Identify which cell holds the provided text, then report its (X, Y) central coordinate. 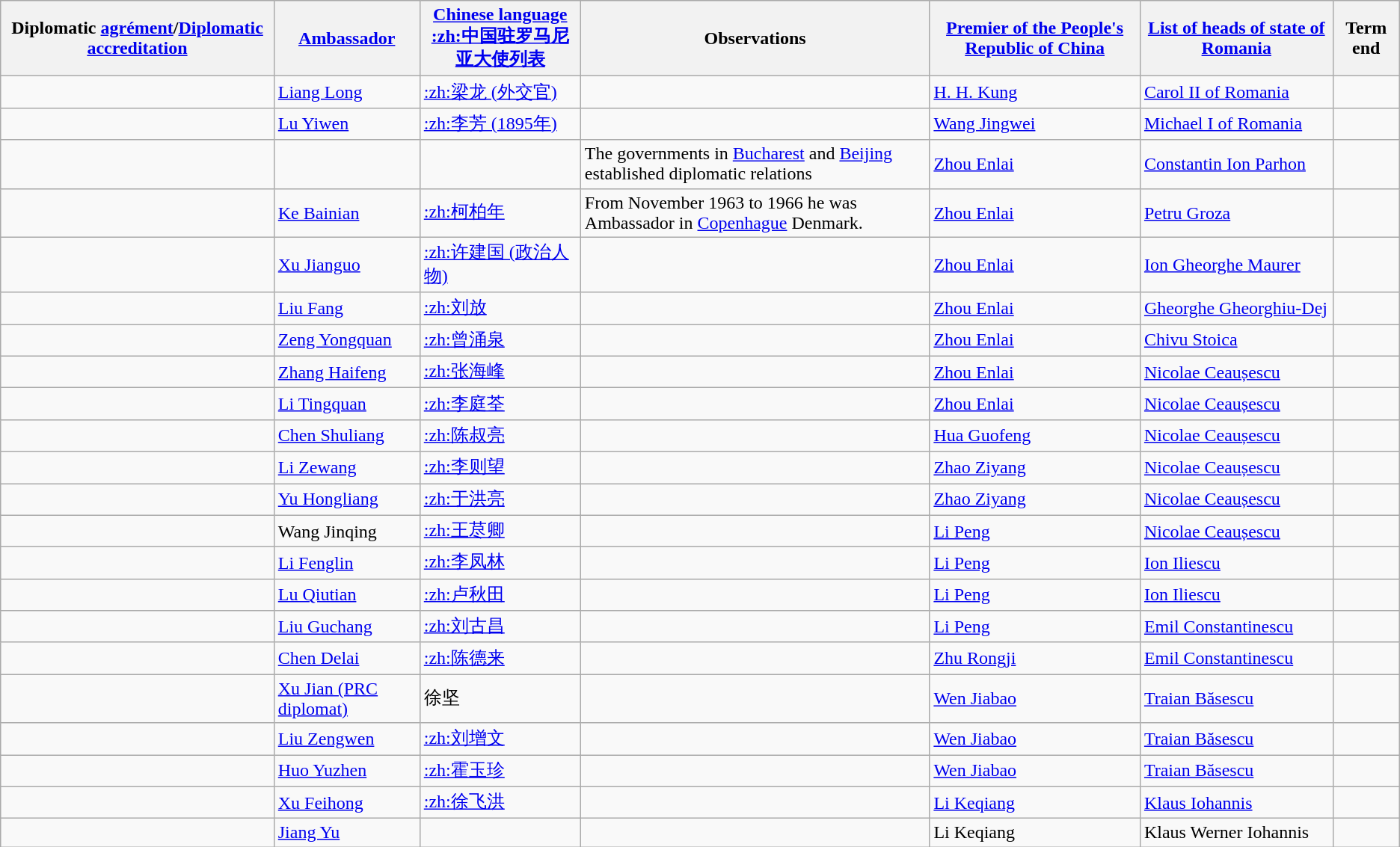
Zhang Haifeng (347, 372)
:zh:李凤林 (500, 564)
:zh:曾涌泉 (500, 341)
Liang Long (347, 93)
Observations (755, 39)
Jiang Yu (347, 833)
Yu Hongliang (347, 499)
Petru Groza (1236, 212)
Constantin Ion Parhon (1236, 164)
H. H. Kung (1035, 93)
:zh:刘古昌 (500, 626)
Wang Jinqing (347, 531)
Liu Zengwen (347, 739)
Klaus Iohannis (1236, 803)
Michael I of Romania (1236, 124)
Gheorghe Gheorghiu-Dej (1236, 308)
:zh:许建国 (政治人物) (500, 265)
Liu Fang (347, 308)
Klaus Werner Iohannis (1236, 833)
Lu Qiutian (347, 595)
:zh:卢秋田 (500, 595)
Ke Bainian (347, 212)
The governments in Bucharest and Beijing established diplomatic relations (755, 164)
Zeng Yongquan (347, 341)
Lu Yiwen (347, 124)
徐坚 (500, 698)
:zh:陈德来 (500, 658)
:zh:李芳 (1895年) (500, 124)
Premier of the People's Republic of China (1035, 39)
Chivu Stoica (1236, 341)
:zh:张海峰 (500, 372)
Li Fenglin (347, 564)
Hua Guofeng (1035, 435)
Li Zewang (347, 468)
Ion Gheorghe Maurer (1236, 265)
:zh:李庭荃 (500, 404)
Liu Guchang (347, 626)
Huo Yuzhen (347, 771)
Li Tingquan (347, 404)
From November 1963 to 1966 he was Ambassador in Copenhague Denmark. (755, 212)
:zh:李则望 (500, 468)
Ambassador (347, 39)
Term end (1366, 39)
Xu Feihong (347, 803)
Chen Delai (347, 658)
:zh:刘增文 (500, 739)
Zhu Rongji (1035, 658)
Xu Jianguo (347, 265)
Wang Jingwei (1035, 124)
:zh:霍玉珍 (500, 771)
:zh:王荩卿 (500, 531)
:zh:刘放 (500, 308)
Chen Shuliang (347, 435)
Diplomatic agrément/Diplomatic accreditation (138, 39)
Chinese language:zh:中国驻罗马尼亚大使列表 (500, 39)
:zh:于洪亮 (500, 499)
:zh:徐飞洪 (500, 803)
:zh:柯柏年 (500, 212)
Xu Jian (PRC diplomat) (347, 698)
Carol II of Romania (1236, 93)
:zh:陈叔亮 (500, 435)
List of heads of state of Romania (1236, 39)
:zh:梁龙 (外交官) (500, 93)
